Find where the given text appears and provide that cell's center as (x, y) coordinate. 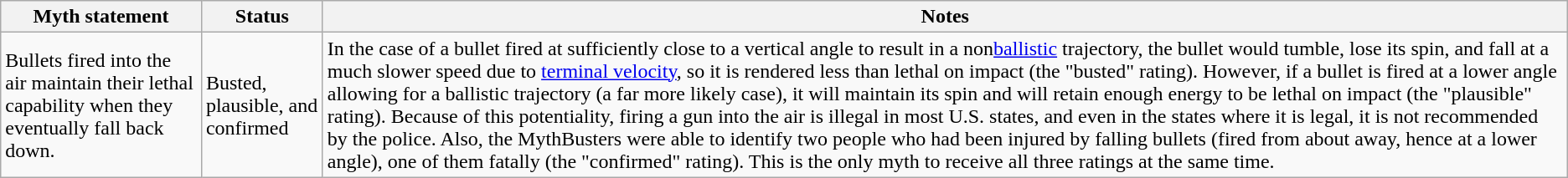
Status (261, 17)
Myth statement (101, 17)
Bullets fired into the air maintain their lethal capability when they eventually fall back down. (101, 105)
Busted, plausible, and confirmed (261, 105)
Notes (945, 17)
